Identify which cell holds the provided text, then report its (x, y) central coordinate. 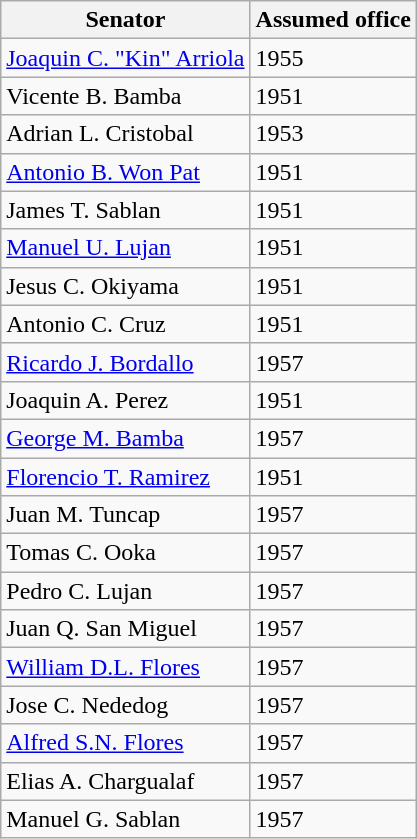
Adrian L. Cristobal (126, 134)
Florencio T. Ramirez (126, 477)
Joaquin C. "Kin" Arriola (126, 58)
Antonio B. Won Pat (126, 172)
1953 (333, 134)
Senator (126, 20)
Assumed office (333, 20)
Jose C. Nededog (126, 705)
William D.L. Flores (126, 667)
Vicente B. Bamba (126, 96)
1955 (333, 58)
Antonio C. Cruz (126, 324)
Manuel G. Sablan (126, 819)
Tomas C. Ooka (126, 553)
Jesus C. Okiyama (126, 286)
Pedro C. Lujan (126, 591)
Elias A. Chargualaf (126, 781)
Joaquin A. Perez (126, 400)
Alfred S.N. Flores (126, 743)
Ricardo J. Bordallo (126, 362)
George M. Bamba (126, 438)
Juan M. Tuncap (126, 515)
Manuel U. Lujan (126, 248)
James T. Sablan (126, 210)
Juan Q. San Miguel (126, 629)
